Return (X, Y) of the center of cell containing provided text 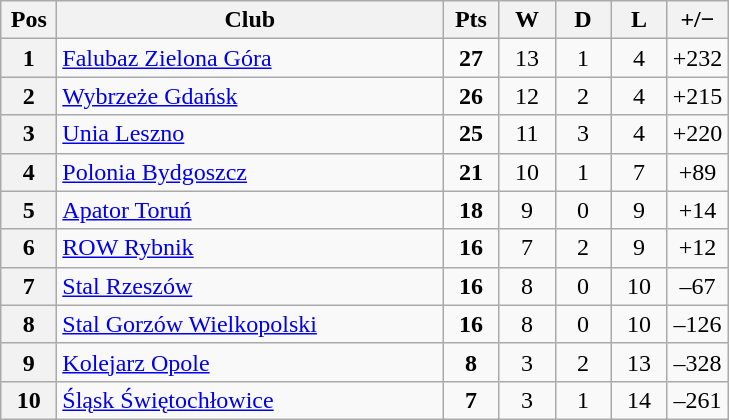
5 (29, 210)
11 (527, 134)
21 (471, 172)
25 (471, 134)
D (583, 20)
+14 (698, 210)
–261 (698, 400)
+89 (698, 172)
+232 (698, 58)
12 (527, 96)
Śląsk Świętochłowice (250, 400)
18 (471, 210)
Wybrzeże Gdańsk (250, 96)
–328 (698, 362)
Stal Rzeszów (250, 286)
Falubaz Zielona Góra (250, 58)
Pos (29, 20)
+/− (698, 20)
Club (250, 20)
–67 (698, 286)
Polonia Bydgoszcz (250, 172)
Apator Toruń (250, 210)
14 (639, 400)
+215 (698, 96)
Unia Leszno (250, 134)
Stal Gorzów Wielkopolski (250, 324)
6 (29, 248)
ROW Rybnik (250, 248)
+220 (698, 134)
27 (471, 58)
–126 (698, 324)
L (639, 20)
26 (471, 96)
+12 (698, 248)
Kolejarz Opole (250, 362)
Pts (471, 20)
W (527, 20)
